Capture the cell that displays the provided text and extract its [X, Y] central coordinate. 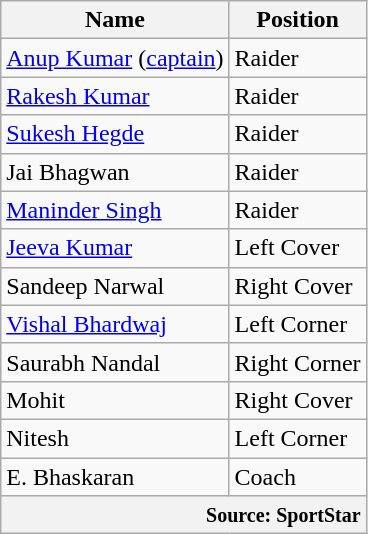
Saurabh Nandal [115, 362]
Sandeep Narwal [115, 286]
Position [298, 20]
E. Bhaskaran [115, 477]
Coach [298, 477]
Jeeva Kumar [115, 248]
Source: SportStar [184, 515]
Vishal Bhardwaj [115, 324]
Nitesh [115, 438]
Jai Bhagwan [115, 172]
Maninder Singh [115, 210]
Sukesh Hegde [115, 134]
Left Cover [298, 248]
Mohit [115, 400]
Right Corner [298, 362]
Name [115, 20]
Rakesh Kumar [115, 96]
Anup Kumar (captain) [115, 58]
